Extract the [X, Y] coordinate from the center of the cell holding the provided text.  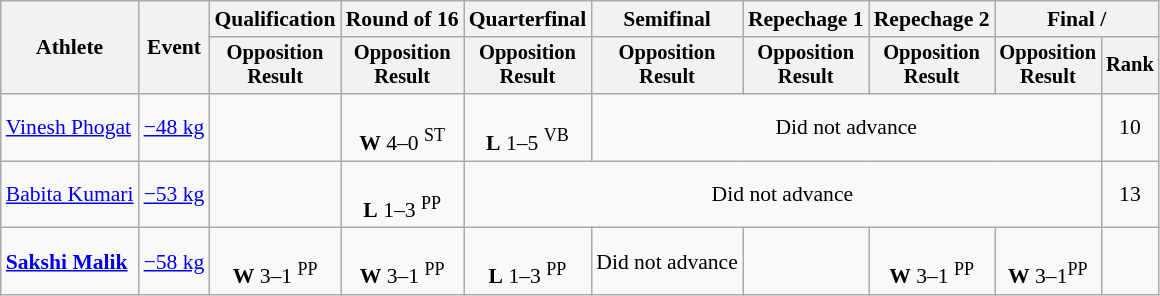
Round of 16 [402, 19]
Athlete [70, 48]
Final / [1076, 19]
Rank [1130, 66]
13 [1130, 194]
Babita Kumari [70, 194]
Semifinal [667, 19]
Qualification [274, 19]
Sakshi Malik [70, 262]
L 1–5 VB [528, 128]
−58 kg [174, 262]
Event [174, 48]
Quarterfinal [528, 19]
−53 kg [174, 194]
Vinesh Phogat [70, 128]
W 3–1PP [1048, 262]
W 4–0 ST [402, 128]
Repechage 1 [806, 19]
Repechage 2 [932, 19]
−48 kg [174, 128]
10 [1130, 128]
